Extract the [x, y] coordinate from the center of the cell holding the provided text.  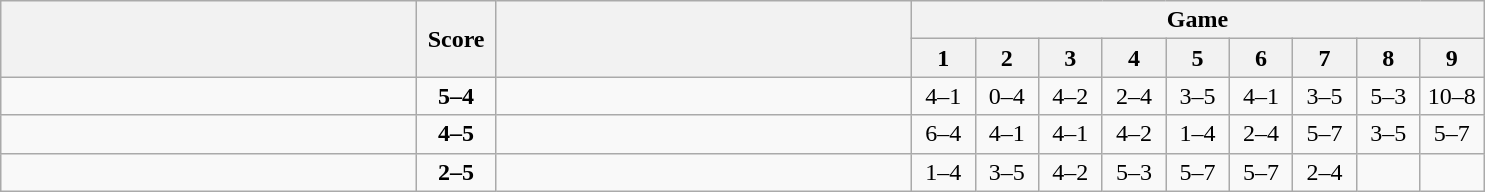
5 [1198, 58]
3 [1071, 58]
7 [1325, 58]
2 [1007, 58]
2–5 [456, 172]
6 [1261, 58]
1 [943, 58]
5–4 [456, 96]
4–5 [456, 134]
6–4 [943, 134]
4 [1134, 58]
Game [1197, 20]
10–8 [1452, 96]
Score [456, 39]
8 [1388, 58]
0–4 [1007, 96]
9 [1452, 58]
